Output the [x, y] coordinate of the center of the cell containing the given text.  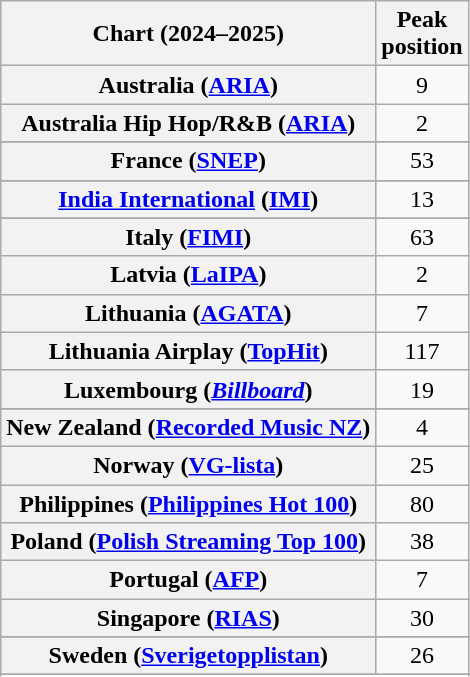
117 [422, 351]
Lithuania (AGATA) [188, 313]
Australia Hip Hop/R&B (ARIA) [188, 123]
53 [422, 161]
19 [422, 389]
France (SNEP) [188, 161]
Italy (FIMI) [188, 237]
Poland (Polish Streaming Top 100) [188, 542]
Singapore (RIAS) [188, 618]
13 [422, 199]
63 [422, 237]
Sweden (Sverigetopplistan) [188, 656]
80 [422, 503]
Latvia (LaIPA) [188, 275]
25 [422, 465]
Chart (2024–2025) [188, 34]
Australia (ARIA) [188, 85]
Peakposition [422, 34]
9 [422, 85]
30 [422, 618]
Luxembourg (Billboard) [188, 389]
Norway (VG-lista) [188, 465]
Lithuania Airplay (TopHit) [188, 351]
India International (IMI) [188, 199]
New Zealand (Recorded Music NZ) [188, 427]
26 [422, 656]
38 [422, 542]
Philippines (Philippines Hot 100) [188, 503]
Portugal (AFP) [188, 580]
4 [422, 427]
